Output the (X, Y) coordinate of the center of the cell containing the given text.  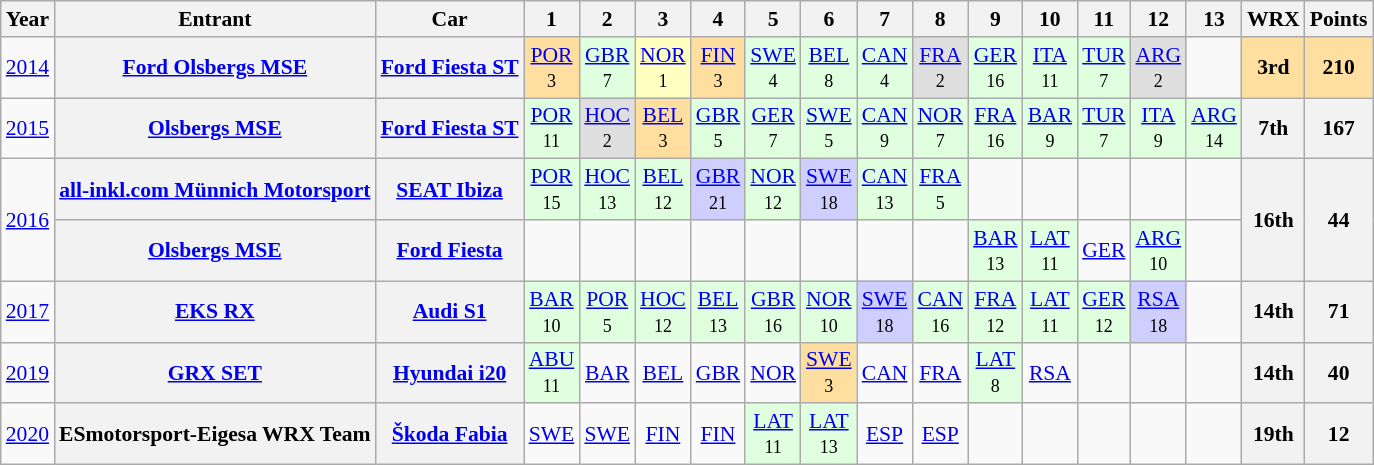
POR5 (607, 312)
POR11 (552, 128)
WRX (1274, 19)
FRA12 (996, 312)
BEL12 (663, 190)
Audi S1 (450, 312)
all-inkl.com Münnich Motorsport (215, 190)
FIN3 (718, 68)
CAN13 (885, 190)
3rd (1274, 68)
FRA5 (940, 190)
SWE4 (773, 68)
GER16 (996, 68)
BEL3 (663, 128)
GBR21 (718, 190)
6 (829, 19)
CAN16 (940, 312)
Entrant (215, 19)
GBR5 (718, 128)
7th (1274, 128)
Ford Olsbergs MSE (215, 68)
4 (718, 19)
RSA (1050, 372)
Points (1339, 19)
NOR10 (829, 312)
ESmotorsport-Eigesa WRX Team (215, 434)
8 (940, 19)
2019 (28, 372)
BEL8 (829, 68)
GER12 (1104, 312)
5 (773, 19)
CAN9 (885, 128)
NOR1 (663, 68)
SWE3 (829, 372)
10 (1050, 19)
71 (1339, 312)
2020 (28, 434)
ITA9 (1158, 128)
2016 (28, 220)
19th (1274, 434)
BAR13 (996, 250)
1 (552, 19)
167 (1339, 128)
SEAT Ibiza (450, 190)
7 (885, 19)
POR15 (552, 190)
HOC12 (663, 312)
SWE5 (829, 128)
ABU11 (552, 372)
EKS RX (215, 312)
CAN (885, 372)
NOR12 (773, 190)
FRA2 (940, 68)
FRA (940, 372)
9 (996, 19)
16th (1274, 220)
FRA16 (996, 128)
HOC13 (607, 190)
GBR (718, 372)
CAN4 (885, 68)
Škoda Fabia (450, 434)
BAR (607, 372)
Car (450, 19)
2 (607, 19)
POR3 (552, 68)
GER7 (773, 128)
2015 (28, 128)
NOR (773, 372)
HOC2 (607, 128)
11 (1104, 19)
RSA18 (1158, 312)
2017 (28, 312)
BAR9 (1050, 128)
Hyundai i20 (450, 372)
40 (1339, 372)
13 (1214, 19)
BAR10 (552, 312)
Ford Fiesta (450, 250)
210 (1339, 68)
GRX SET (215, 372)
44 (1339, 220)
BEL (663, 372)
BEL13 (718, 312)
ARG2 (1158, 68)
ARG14 (1214, 128)
NOR7 (940, 128)
2014 (28, 68)
LAT13 (829, 434)
Year (28, 19)
GER (1104, 250)
LAT8 (996, 372)
ITA11 (1050, 68)
GBR16 (773, 312)
ARG10 (1158, 250)
3 (663, 19)
GBR7 (607, 68)
